Identify which cell holds the provided text, then report its [x, y] central coordinate. 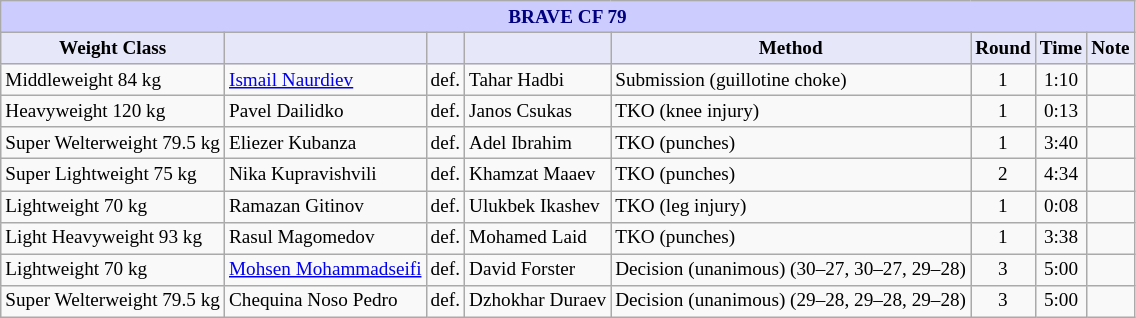
Round [1004, 48]
TKO (knee injury) [791, 111]
TKO (leg injury) [791, 206]
Adel Ibrahim [538, 143]
Note [1111, 48]
Mohamed Laid [538, 238]
1:10 [1060, 80]
3:38 [1060, 238]
Tahar Hadbi [538, 80]
Eliezer Kubanza [325, 143]
0:13 [1060, 111]
Time [1060, 48]
Janos Csukas [538, 111]
Weight Class [113, 48]
David Forster [538, 270]
Submission (guillotine choke) [791, 80]
Khamzat Maaev [538, 175]
Pavel Dailidko [325, 111]
Ulukbek Ikashev [538, 206]
BRAVE CF 79 [568, 17]
Decision (unanimous) (29–28, 29–28, 29–28) [791, 301]
3:40 [1060, 143]
Method [791, 48]
Chequina Noso Pedro [325, 301]
Ismail Naurdiev [325, 80]
Rasul Magomedov [325, 238]
0:08 [1060, 206]
Light Heavyweight 93 kg [113, 238]
Nika Kupravishvili [325, 175]
2 [1004, 175]
Dzhokhar Duraev [538, 301]
Heavyweight 120 kg [113, 111]
Ramazan Gitinov [325, 206]
Super Lightweight 75 kg [113, 175]
4:34 [1060, 175]
Middleweight 84 kg [113, 80]
Decision (unanimous) (30–27, 30–27, 29–28) [791, 270]
Mohsen Mohammadseifi [325, 270]
